Extract the [x, y] coordinate from the center of the cell holding the provided text.  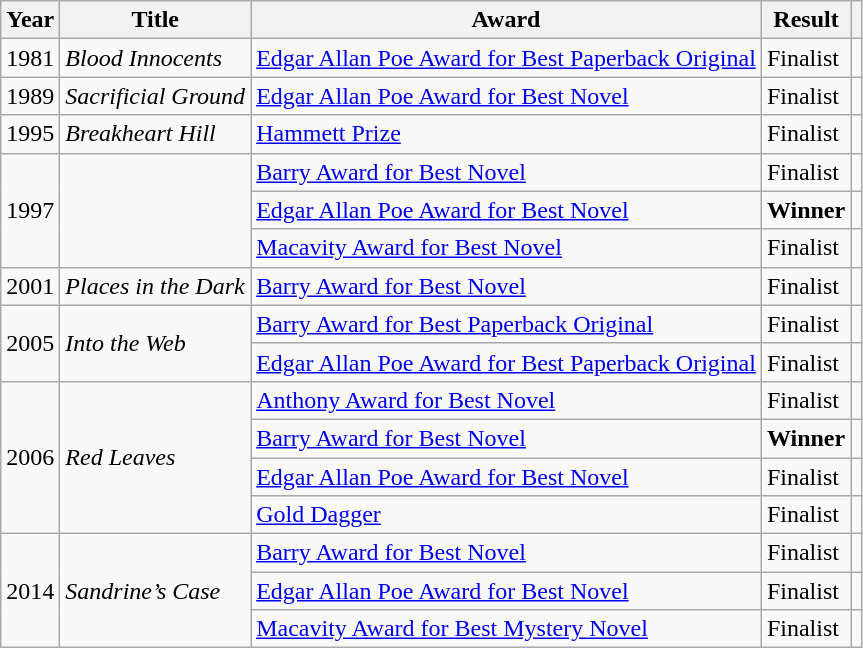
Title [156, 20]
1989 [30, 96]
Sacrificial Ground [156, 96]
Macavity Award for Best Novel [506, 248]
1995 [30, 134]
Into the Web [156, 343]
2001 [30, 286]
Award [506, 20]
Places in the Dark [156, 286]
Red Leaves [156, 457]
Sandrine’s Case [156, 591]
Anthony Award for Best Novel [506, 400]
1981 [30, 58]
1997 [30, 210]
Barry Award for Best Paperback Original [506, 324]
Blood Innocents [156, 58]
Breakheart Hill [156, 134]
2005 [30, 343]
Result [806, 20]
2014 [30, 591]
2006 [30, 457]
Year [30, 20]
Gold Dagger [506, 515]
Macavity Award for Best Mystery Novel [506, 629]
Hammett Prize [506, 134]
